Locate the cell with the specified text and output its [x, y] center coordinate. 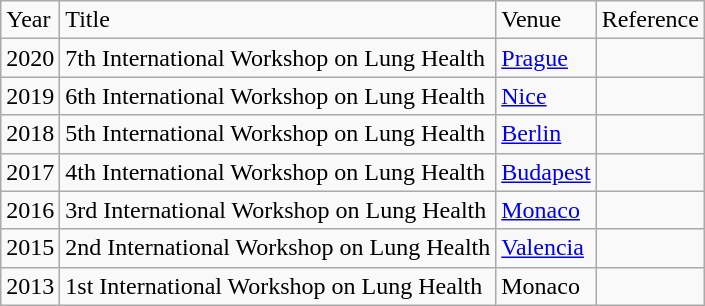
Nice [546, 96]
6th International Workshop on Lung Health [278, 96]
Prague [546, 58]
2017 [30, 172]
7th International Workshop on Lung Health [278, 58]
2016 [30, 210]
Title [278, 20]
5th International Workshop on Lung Health [278, 134]
Year [30, 20]
Budapest [546, 172]
Reference [650, 20]
2013 [30, 286]
Berlin [546, 134]
4th International Workshop on Lung Health [278, 172]
Venue [546, 20]
3rd International Workshop on Lung Health [278, 210]
2019 [30, 96]
2015 [30, 248]
2020 [30, 58]
Valencia [546, 248]
1st International Workshop on Lung Health [278, 286]
2nd International Workshop on Lung Health [278, 248]
2018 [30, 134]
